For the text-containing cell, return its midpoint in (x, y) coordinate format. 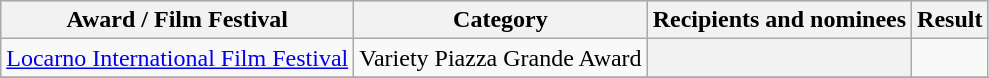
Category (500, 20)
Variety Piazza Grande Award (500, 58)
Recipients and nominees (779, 20)
Result (950, 20)
Locarno International Film Festival (178, 58)
Award / Film Festival (178, 20)
